Provide the (X, Y) coordinate of the cell's center where the given text is located.  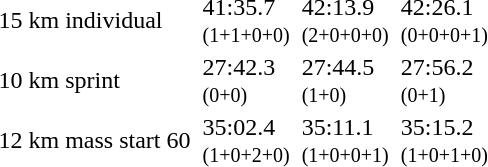
27:44.5(1+0) (345, 80)
27:42.3(0+0) (246, 80)
